For the text-containing cell, return its midpoint in (X, Y) coordinate format. 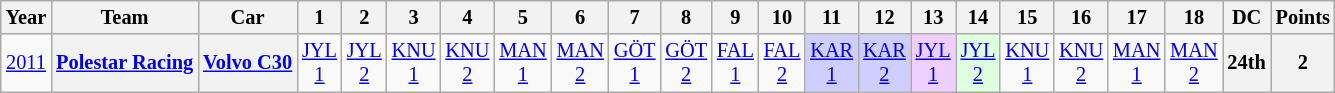
4 (467, 17)
12 (884, 17)
16 (1081, 17)
2011 (26, 63)
18 (1194, 17)
GÖT1 (635, 63)
Polestar Racing (124, 63)
9 (736, 17)
Car (248, 17)
11 (832, 17)
Volvo C30 (248, 63)
8 (686, 17)
Team (124, 17)
10 (782, 17)
14 (978, 17)
24th (1247, 63)
FAL1 (736, 63)
5 (522, 17)
Points (1303, 17)
KAR2 (884, 63)
DC (1247, 17)
Year (26, 17)
13 (934, 17)
GÖT2 (686, 63)
15 (1027, 17)
6 (580, 17)
17 (1136, 17)
7 (635, 17)
KAR1 (832, 63)
FAL2 (782, 63)
3 (414, 17)
1 (320, 17)
